Search for the cell housing the specified text and yield its (X, Y) center coordinate. 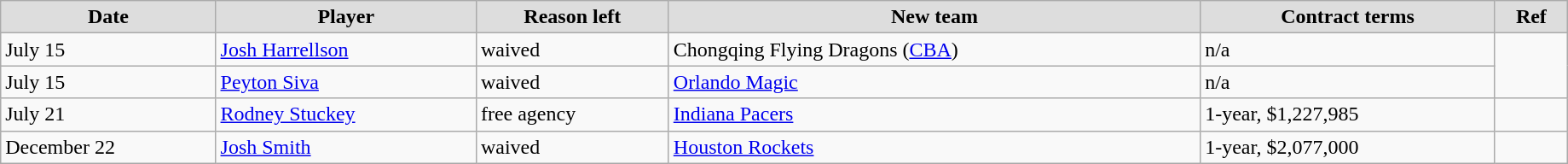
Josh Smith (346, 147)
Josh Harrellson (346, 50)
1-year, $1,227,985 (1348, 114)
Indiana Pacers (934, 114)
Player (346, 17)
December 22 (108, 147)
free agency (572, 114)
Reason left (572, 17)
Date (108, 17)
Houston Rockets (934, 147)
New team (934, 17)
1-year, $2,077,000 (1348, 147)
Ref (1531, 17)
Orlando Magic (934, 82)
Peyton Siva (346, 82)
Chongqing Flying Dragons (CBA) (934, 50)
July 21 (108, 114)
Rodney Stuckey (346, 114)
Contract terms (1348, 17)
